Pinpoint the cell where the given text exists, returning its [x, y] midpoint coordinate. 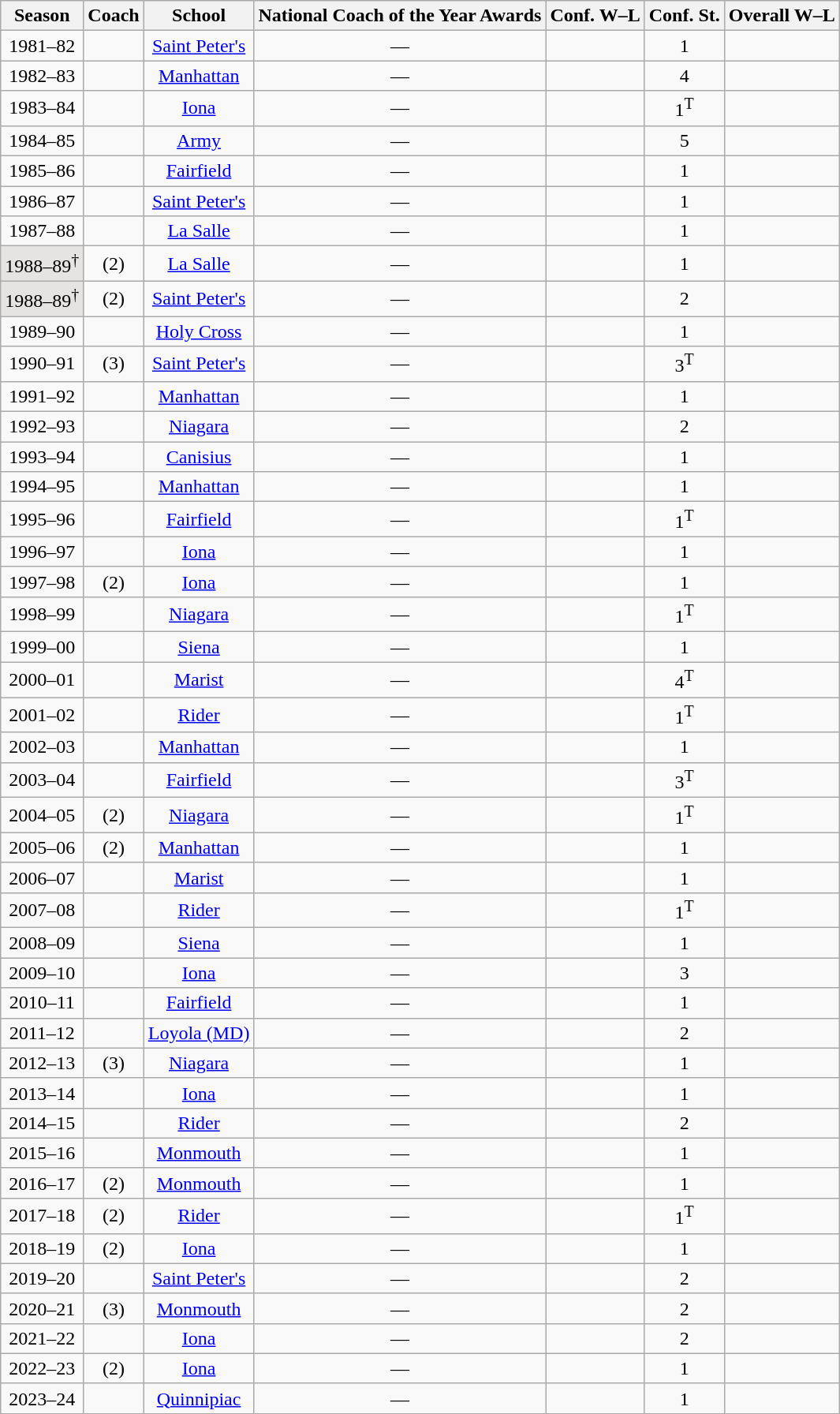
1981–82 [43, 46]
2013–14 [43, 1093]
1984–85 [43, 140]
2016–17 [43, 1183]
Loyola (MD) [199, 1033]
2004–05 [43, 816]
1982–83 [43, 76]
1985–86 [43, 171]
Conf. St. [685, 16]
2000–01 [43, 680]
2023–24 [43, 1398]
1993–94 [43, 457]
1996–97 [43, 552]
2017–18 [43, 1217]
1999–00 [43, 647]
1987–88 [43, 231]
2010–11 [43, 1003]
1986–87 [43, 201]
Season [43, 16]
2011–12 [43, 1033]
4 [685, 76]
Quinnipiac [199, 1398]
2019–20 [43, 1278]
1990–91 [43, 365]
3 [685, 973]
Army [199, 140]
1991–92 [43, 396]
1983–84 [43, 109]
Coach [114, 16]
Overall W–L [782, 16]
2002–03 [43, 747]
2006–07 [43, 877]
1997–98 [43, 582]
2020–21 [43, 1308]
Canisius [199, 457]
2012–13 [43, 1063]
2003–04 [43, 780]
1995–96 [43, 519]
Conf. W–L [595, 16]
National Coach of the Year Awards [400, 16]
2007–08 [43, 911]
2008–09 [43, 943]
1992–93 [43, 427]
2018–19 [43, 1248]
2001–02 [43, 715]
2021–22 [43, 1338]
1989–90 [43, 331]
1998–99 [43, 614]
2005–06 [43, 847]
5 [685, 140]
2014–15 [43, 1123]
Holy Cross [199, 331]
2022–23 [43, 1368]
School [199, 16]
1994–95 [43, 487]
2009–10 [43, 973]
2015–16 [43, 1153]
4T [685, 680]
